Detect which cell encompasses the target text, then output its [x, y] center coordinate. 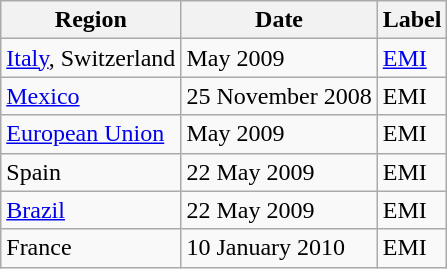
Date [279, 20]
European Union [91, 134]
Italy, Switzerland [91, 58]
Label [412, 20]
10 January 2010 [279, 248]
Brazil [91, 210]
Region [91, 20]
Mexico [91, 96]
France [91, 248]
25 November 2008 [279, 96]
Spain [91, 172]
